Determine the [x, y] coordinate at the center of the cell enclosing the given text.  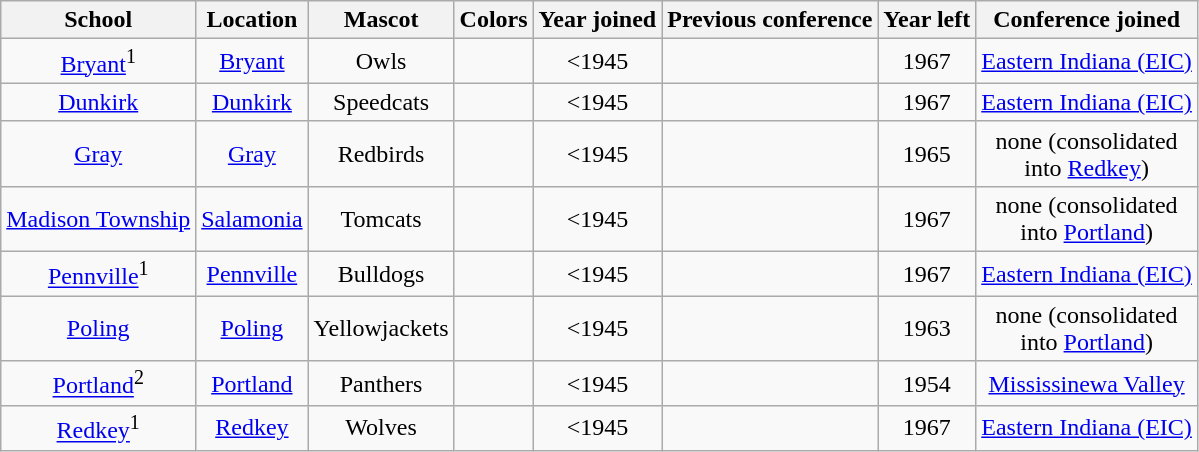
Pennville1 [98, 274]
Redkey1 [98, 428]
1963 [927, 328]
Previous conference [770, 20]
Tomcats [381, 218]
Mascot [381, 20]
Bulldogs [381, 274]
Portland [252, 384]
1954 [927, 384]
Year left [927, 20]
Yellowjackets [381, 328]
Year joined [598, 20]
Madison Township [98, 218]
none (consolidated into Redkey) [1087, 154]
Panthers [381, 384]
Owls [381, 62]
Location [252, 20]
Speedcats [381, 102]
Bryant [252, 62]
Bryant1 [98, 62]
Mississinewa Valley [1087, 384]
Pennville [252, 274]
Wolves [381, 428]
School [98, 20]
Redbirds [381, 154]
Colors [494, 20]
Portland2 [98, 384]
1965 [927, 154]
Salamonia [252, 218]
Redkey [252, 428]
Conference joined [1087, 20]
